Search for the cell housing the specified text and yield its [X, Y] center coordinate. 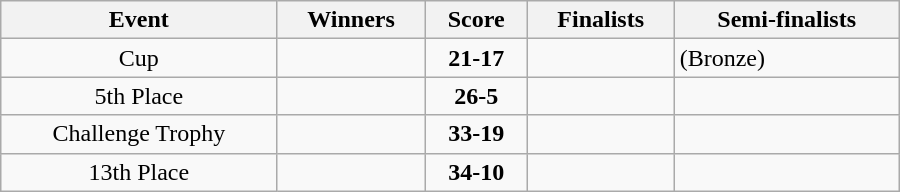
Semi-finalists [786, 20]
(Bronze) [786, 58]
Cup [139, 58]
Finalists [600, 20]
21-17 [476, 58]
34-10 [476, 172]
Event [139, 20]
Score [476, 20]
13th Place [139, 172]
5th Place [139, 96]
Winners [351, 20]
33-19 [476, 134]
26-5 [476, 96]
Challenge Trophy [139, 134]
